Identify which cell holds the provided text, then report its [x, y] central coordinate. 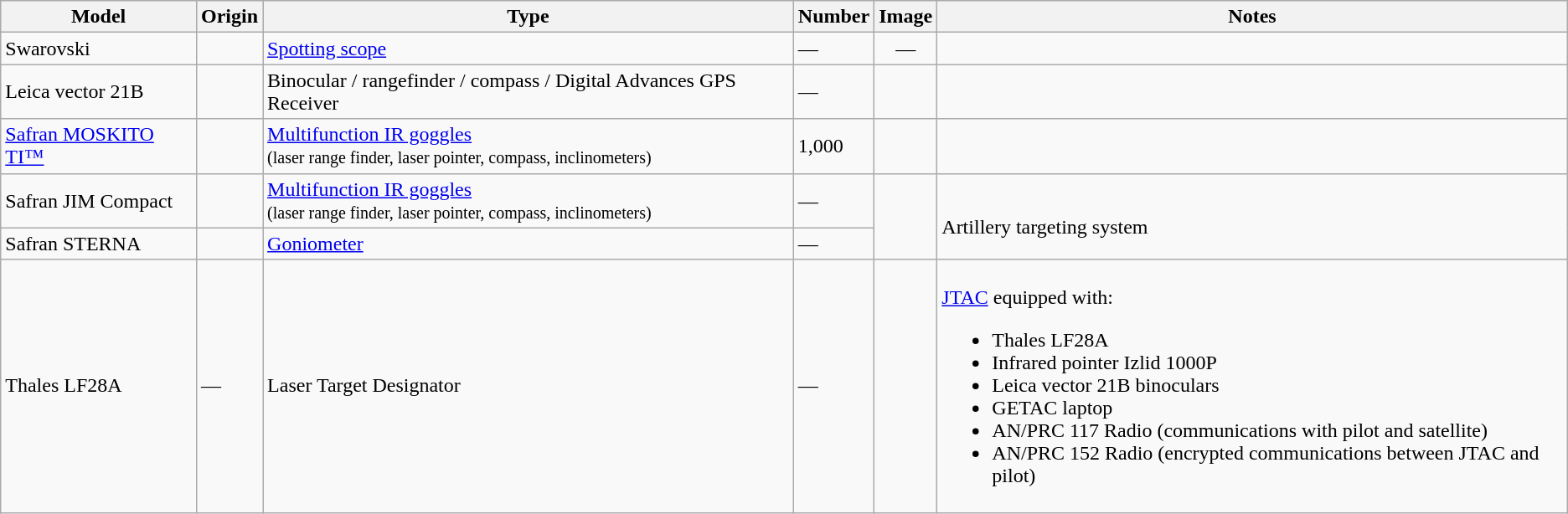
Thales LF28A [99, 386]
Model [99, 17]
Swarovski [99, 49]
Safran STERNA [99, 244]
Number [833, 17]
1,000 [833, 146]
Safran MOSKITO TI™ [99, 146]
Binocular / rangefinder / compass / Digital Advances GPS Receiver [529, 92]
Goniometer [529, 244]
Image [906, 17]
Notes [1252, 17]
Spotting scope [529, 49]
Safran JIM Compact [99, 201]
Origin [230, 17]
Artillery targeting system [1252, 216]
Leica vector 21B [99, 92]
Laser Target Designator [529, 386]
Type [529, 17]
